Output the [X, Y] coordinate of the center of the cell containing the given text.  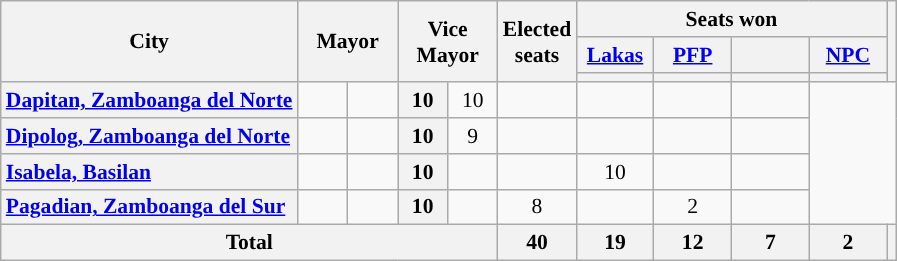
Dapitan, Zamboanga del Norte [150, 101]
Lakas [615, 55]
Seats won [731, 19]
Isabela, Basilan [150, 172]
9 [473, 136]
Pagadian, Zamboanga del Sur [150, 207]
40 [537, 243]
Electedseats [537, 42]
8 [537, 207]
12 [693, 243]
19 [615, 243]
NPC [848, 55]
Mayor [348, 42]
Total [250, 243]
Vice Mayor [448, 42]
7 [770, 243]
PFP [693, 55]
Dipolog, Zamboanga del Norte [150, 136]
City [150, 42]
